Scan for the cell matching the given text and deliver its (x, y) coordinate at center. 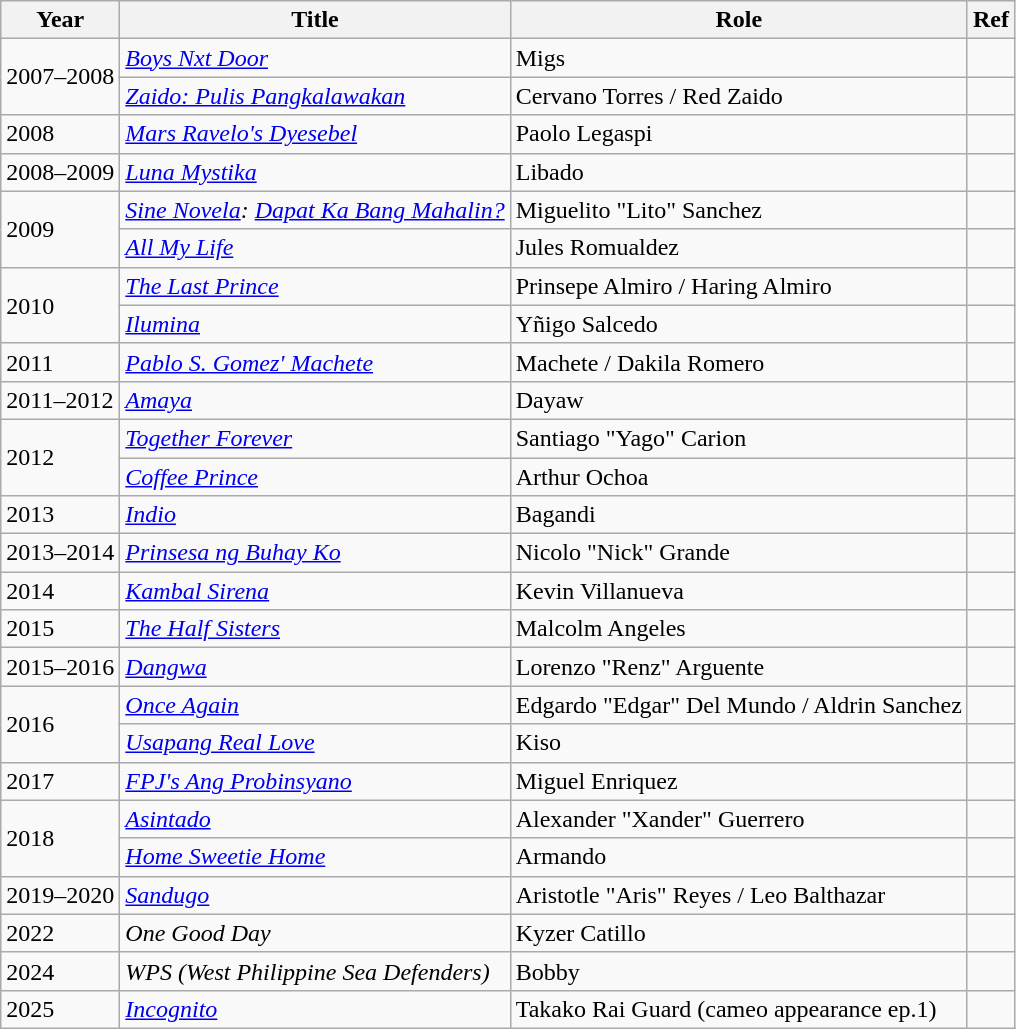
2014 (60, 591)
Usapang Real Love (315, 743)
2022 (60, 933)
Malcolm Angeles (738, 629)
Sandugo (315, 895)
2025 (60, 1009)
Sine Novela: Dapat Ka Bang Mahalin? (315, 210)
Cervano Torres / Red Zaido (738, 96)
2024 (60, 971)
Once Again (315, 705)
2013–2014 (60, 553)
Zaido: Pulis Pangkalawakan (315, 96)
Pablo S. Gomez' Machete (315, 362)
Asintado (315, 819)
Luna Mystika (315, 172)
Prinsesa ng Buhay Ko (315, 553)
Miguelito "Lito" Sanchez (738, 210)
Ref (990, 20)
2008–2009 (60, 172)
Miguel Enriquez (738, 781)
Santiago "Yago" Carion (738, 438)
Arthur Ochoa (738, 477)
Takako Rai Guard (cameo appearance ep.1) (738, 1009)
2013 (60, 515)
Together Forever (315, 438)
2011 (60, 362)
Aristotle "Aris" Reyes / Leo Balthazar (738, 895)
2009 (60, 229)
2008 (60, 134)
2007–2008 (60, 77)
Kambal Sirena (315, 591)
Paolo Legaspi (738, 134)
2016 (60, 724)
Ilumina (315, 324)
Boys Nxt Door (315, 58)
Armando (738, 857)
Coffee Prince (315, 477)
Role (738, 20)
Home Sweetie Home (315, 857)
2011–2012 (60, 400)
Amaya (315, 400)
2010 (60, 305)
2018 (60, 838)
The Last Prince (315, 286)
Indio (315, 515)
Edgardo "Edgar" Del Mundo / Aldrin Sanchez (738, 705)
Kyzer Catillo (738, 933)
Bobby (738, 971)
Title (315, 20)
Incognito (315, 1009)
Mars Ravelo's Dyesebel (315, 134)
2015 (60, 629)
Year (60, 20)
2017 (60, 781)
The Half Sisters (315, 629)
Migs (738, 58)
2015–2016 (60, 667)
Dangwa (315, 667)
Jules Romualdez (738, 248)
One Good Day (315, 933)
Kiso (738, 743)
Bagandi (738, 515)
Alexander "Xander" Guerrero (738, 819)
Dayaw (738, 400)
Yñigo Salcedo (738, 324)
FPJ's Ang Probinsyano (315, 781)
Kevin Villanueva (738, 591)
2012 (60, 457)
Machete / Dakila Romero (738, 362)
Prinsepe Almiro / Haring Almiro (738, 286)
All My Life (315, 248)
Lorenzo "Renz" Arguente (738, 667)
WPS (West Philippine Sea Defenders) (315, 971)
2019–2020 (60, 895)
Libado (738, 172)
Nicolo "Nick" Grande (738, 553)
